Scan for the cell matching the given text and deliver its [X, Y] coordinate at center. 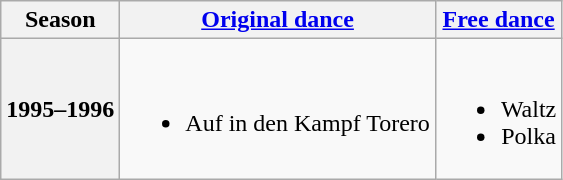
Auf in den Kampf Torero [278, 109]
Original dance [278, 20]
Waltz Polka [498, 109]
Free dance [498, 20]
Season [60, 20]
1995–1996 [60, 109]
